Output the [X, Y] coordinate of the center of the cell containing the given text.  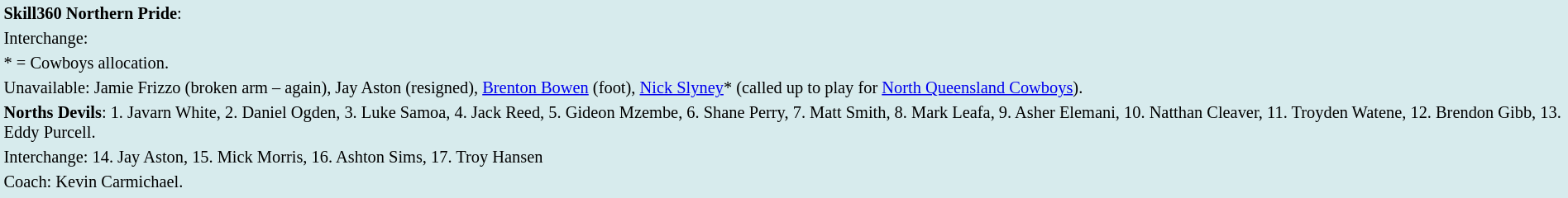
Coach: Kevin Carmichael. [784, 181]
Interchange: 14. Jay Aston, 15. Mick Morris, 16. Ashton Sims, 17. Troy Hansen [784, 157]
Skill360 Northern Pride: [784, 13]
* = Cowboys allocation. [784, 63]
Interchange: [784, 38]
